Output the (x, y) coordinate of the center of the cell containing the given text.  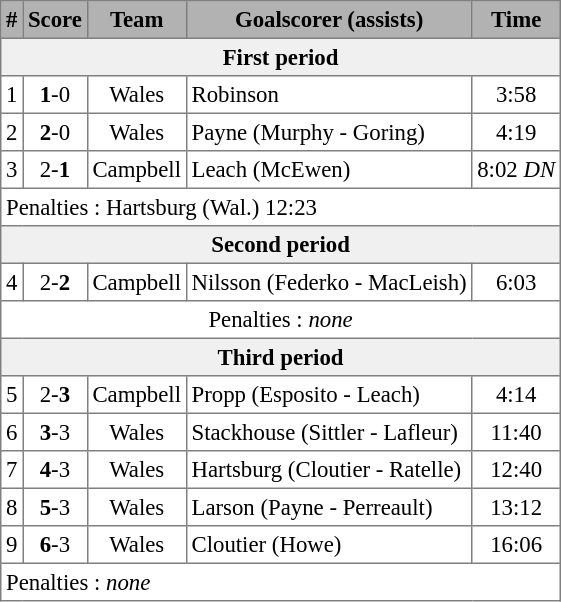
4 (12, 282)
1-0 (55, 95)
12:40 (516, 470)
6-3 (55, 545)
Stackhouse (Sittler - Lafleur) (329, 432)
Cloutier (Howe) (329, 545)
Leach (McEwen) (329, 170)
2-3 (55, 395)
16:06 (516, 545)
Larson (Payne - Perreault) (329, 507)
6 (12, 432)
3:58 (516, 95)
1 (12, 95)
7 (12, 470)
# (12, 20)
Penalties : Hartsburg (Wal.) 12:23 (281, 207)
11:40 (516, 432)
8 (12, 507)
3 (12, 170)
8:02 DN (516, 170)
2 (12, 132)
Payne (Murphy - Goring) (329, 132)
2-1 (55, 170)
9 (12, 545)
Third period (281, 357)
4-3 (55, 470)
5 (12, 395)
4:19 (516, 132)
Goalscorer (assists) (329, 20)
5-3 (55, 507)
Hartsburg (Cloutier - Ratelle) (329, 470)
Robinson (329, 95)
3-3 (55, 432)
Time (516, 20)
2-2 (55, 282)
6:03 (516, 282)
Propp (Esposito - Leach) (329, 395)
Nilsson (Federko - MacLeish) (329, 282)
Team (136, 20)
Second period (281, 245)
First period (281, 57)
4:14 (516, 395)
Score (55, 20)
13:12 (516, 507)
2-0 (55, 132)
